Output the [x, y] coordinate of the center of the cell containing the given text.  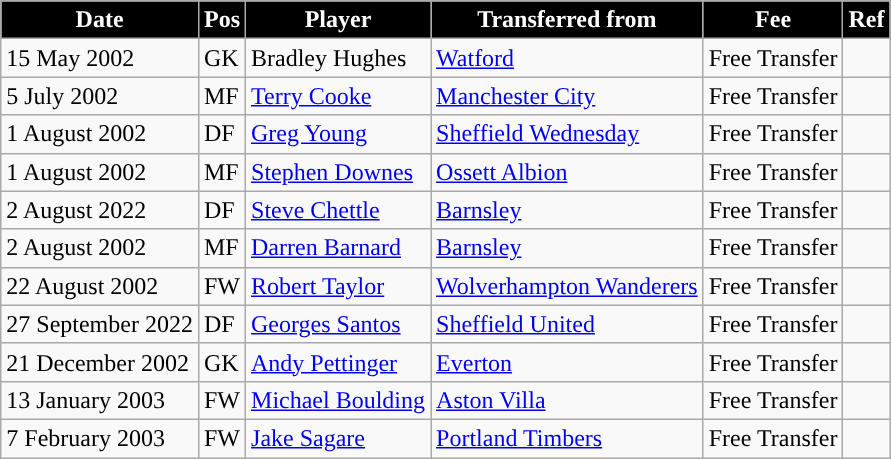
Sheffield United [568, 324]
Robert Taylor [338, 286]
5 July 2002 [100, 96]
Ref [866, 20]
Jake Sagare [338, 438]
Ossett Albion [568, 172]
22 August 2002 [100, 286]
Michael Boulding [338, 400]
Wolverhampton Wanderers [568, 286]
Portland Timbers [568, 438]
Sheffield Wednesday [568, 134]
7 February 2003 [100, 438]
Fee [773, 20]
Bradley Hughes [338, 58]
Everton [568, 362]
2 August 2002 [100, 248]
Stephen Downes [338, 172]
Georges Santos [338, 324]
Transferred from [568, 20]
21 December 2002 [100, 362]
Player [338, 20]
Date [100, 20]
15 May 2002 [100, 58]
Manchester City [568, 96]
Terry Cooke [338, 96]
Greg Young [338, 134]
Darren Barnard [338, 248]
Steve Chettle [338, 210]
2 August 2022 [100, 210]
27 September 2022 [100, 324]
Pos [222, 20]
Watford [568, 58]
13 January 2003 [100, 400]
Aston Villa [568, 400]
Andy Pettinger [338, 362]
